Output the (X, Y) coordinate of the center of the cell containing the given text.  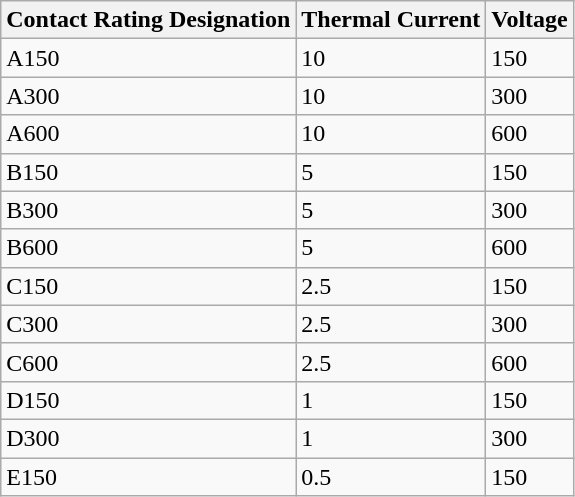
C600 (148, 362)
A600 (148, 134)
D300 (148, 438)
A150 (148, 58)
Voltage (530, 20)
Contact Rating Designation (148, 20)
E150 (148, 477)
C150 (148, 286)
A300 (148, 96)
C300 (148, 324)
D150 (148, 400)
B150 (148, 172)
Thermal Current (391, 20)
B600 (148, 248)
0.5 (391, 477)
B300 (148, 210)
